From the cell containing the given text, extract its center point as [x, y] coordinate. 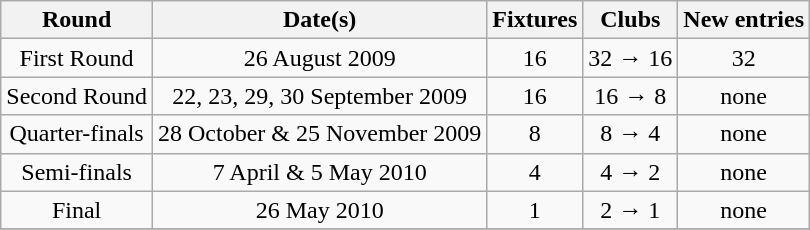
4 [535, 172]
16 → 8 [630, 96]
Clubs [630, 20]
22, 23, 29, 30 September 2009 [319, 96]
7 April & 5 May 2010 [319, 172]
First Round [77, 58]
26 May 2010 [319, 210]
8 → 4 [630, 134]
4 → 2 [630, 172]
Second Round [77, 96]
New entries [744, 20]
Round [77, 20]
Final [77, 210]
8 [535, 134]
Fixtures [535, 20]
Date(s) [319, 20]
2 → 1 [630, 210]
32 [744, 58]
Quarter-finals [77, 134]
28 October & 25 November 2009 [319, 134]
Semi-finals [77, 172]
26 August 2009 [319, 58]
1 [535, 210]
32 → 16 [630, 58]
